Output the [X, Y] coordinate of the center of the cell containing the given text.  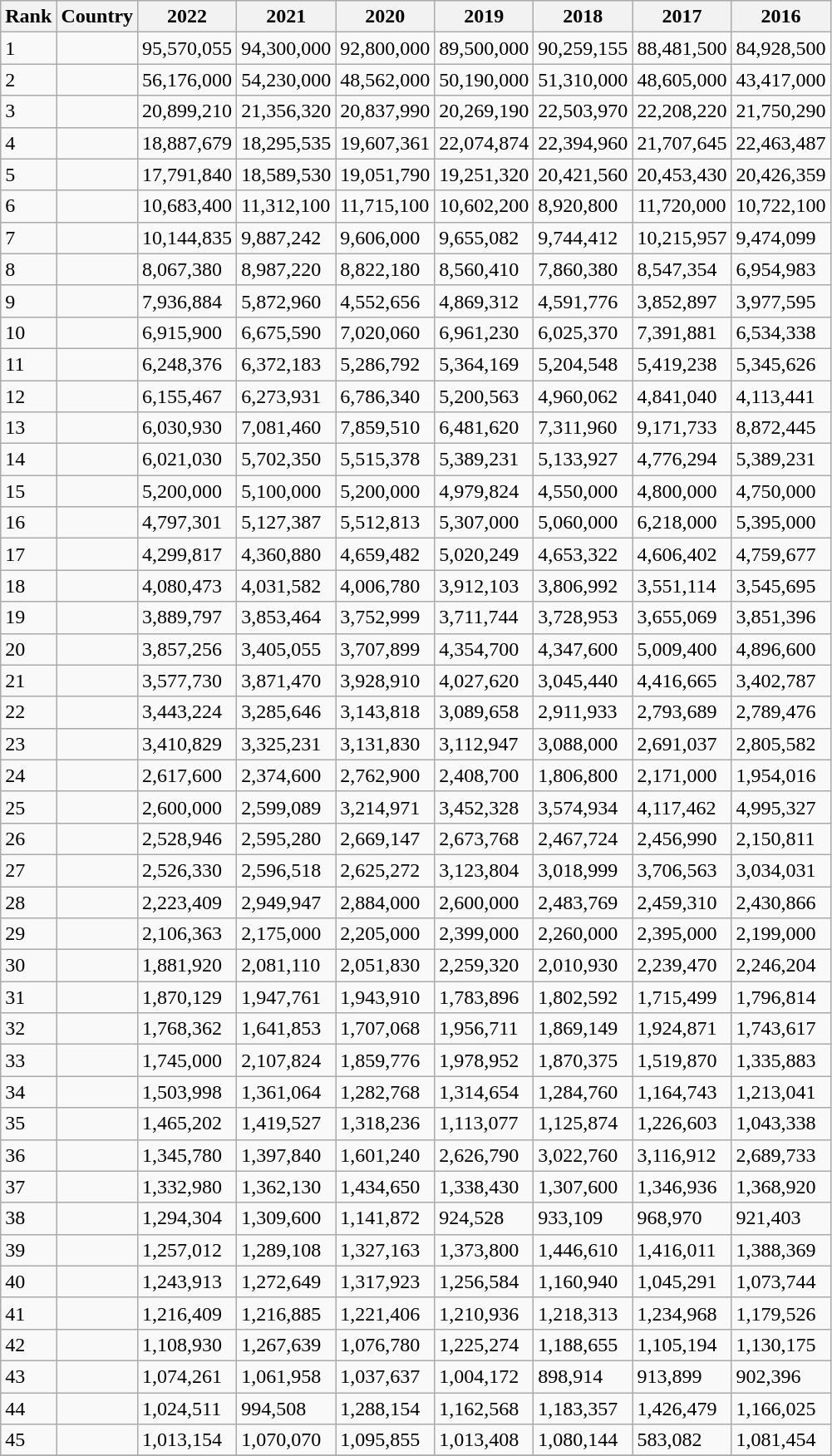
2,408,700 [484, 775]
2018 [583, 17]
7,020,060 [386, 332]
2,150,811 [781, 839]
924,528 [484, 1218]
1,234,968 [682, 1313]
6,372,183 [286, 364]
4,776,294 [682, 460]
1,073,744 [781, 1281]
2,467,724 [583, 839]
7,391,881 [682, 332]
4,031,582 [286, 586]
2017 [682, 17]
41 [28, 1313]
4 [28, 143]
37 [28, 1187]
4,006,780 [386, 586]
2,239,470 [682, 966]
3,131,830 [386, 744]
10,144,835 [188, 238]
4,552,656 [386, 301]
6,915,900 [188, 332]
3,551,114 [682, 586]
3,889,797 [188, 617]
8,547,354 [682, 269]
14 [28, 460]
2,626,790 [484, 1155]
2,199,000 [781, 934]
35 [28, 1124]
27 [28, 870]
5,512,813 [386, 523]
6,481,620 [484, 428]
10,683,400 [188, 206]
1,037,637 [386, 1376]
1,284,760 [583, 1092]
2019 [484, 17]
1,141,872 [386, 1218]
5,009,400 [682, 649]
2,259,320 [484, 966]
1,113,077 [484, 1124]
1,943,910 [386, 997]
5,133,927 [583, 460]
3,089,658 [484, 712]
2,395,000 [682, 934]
1,218,313 [583, 1313]
22,208,220 [682, 111]
6,248,376 [188, 364]
38 [28, 1218]
2,526,330 [188, 870]
2,669,147 [386, 839]
1,282,768 [386, 1092]
20 [28, 649]
1,416,011 [682, 1250]
994,508 [286, 1409]
1,070,070 [286, 1440]
5,515,378 [386, 460]
2020 [386, 17]
1,080,144 [583, 1440]
902,396 [781, 1376]
6,273,931 [286, 396]
3,112,947 [484, 744]
18,589,530 [286, 175]
39 [28, 1250]
2,625,272 [386, 870]
3,655,069 [682, 617]
31 [28, 997]
5,872,960 [286, 301]
10,722,100 [781, 206]
56,176,000 [188, 80]
11,720,000 [682, 206]
1,707,068 [386, 1029]
34 [28, 1092]
1,870,129 [188, 997]
1,601,240 [386, 1155]
1,345,780 [188, 1155]
26 [28, 839]
4,659,482 [386, 554]
1,806,800 [583, 775]
3,728,953 [583, 617]
898,914 [583, 1376]
4,360,880 [286, 554]
7,860,380 [583, 269]
1,332,980 [188, 1187]
12 [28, 396]
4,750,000 [781, 491]
5,020,249 [484, 554]
4,080,473 [188, 586]
30 [28, 966]
1,210,936 [484, 1313]
3,410,829 [188, 744]
8,560,410 [484, 269]
1,216,885 [286, 1313]
4,347,600 [583, 649]
1,125,874 [583, 1124]
1,743,617 [781, 1029]
8 [28, 269]
3,045,440 [583, 681]
48,562,000 [386, 80]
968,970 [682, 1218]
10,602,200 [484, 206]
1,272,649 [286, 1281]
2,673,768 [484, 839]
2,949,947 [286, 902]
3,706,563 [682, 870]
2,617,600 [188, 775]
1,768,362 [188, 1029]
1,434,650 [386, 1187]
3,853,464 [286, 617]
1,166,025 [781, 1409]
2,483,769 [583, 902]
6 [28, 206]
3,752,999 [386, 617]
2,762,900 [386, 775]
9,474,099 [781, 238]
84,928,500 [781, 48]
1,226,603 [682, 1124]
1,243,913 [188, 1281]
6,155,467 [188, 396]
22,394,960 [583, 143]
2,911,933 [583, 712]
1,869,149 [583, 1029]
1,074,261 [188, 1376]
3,034,031 [781, 870]
1,796,814 [781, 997]
4,800,000 [682, 491]
5,100,000 [286, 491]
20,269,190 [484, 111]
Country [97, 17]
40 [28, 1281]
20,837,990 [386, 111]
1,947,761 [286, 997]
1,802,592 [583, 997]
2,528,946 [188, 839]
88,481,500 [682, 48]
1,859,776 [386, 1060]
4,299,817 [188, 554]
24 [28, 775]
5,060,000 [583, 523]
2016 [781, 17]
1,881,920 [188, 966]
7,859,510 [386, 428]
2,805,582 [781, 744]
6,218,000 [682, 523]
3,857,256 [188, 649]
3,214,971 [386, 807]
2,689,733 [781, 1155]
2,430,866 [781, 902]
1,162,568 [484, 1409]
2,456,990 [682, 839]
6,786,340 [386, 396]
43 [28, 1376]
90,259,155 [583, 48]
4,550,000 [583, 491]
7,936,884 [188, 301]
2,884,000 [386, 902]
3,852,897 [682, 301]
1,335,883 [781, 1060]
3,088,000 [583, 744]
1,361,064 [286, 1092]
48,605,000 [682, 80]
1,641,853 [286, 1029]
10,215,957 [682, 238]
2021 [286, 17]
6,030,930 [188, 428]
1,397,840 [286, 1155]
3,405,055 [286, 649]
1,105,194 [682, 1345]
6,961,230 [484, 332]
3,452,328 [484, 807]
2,107,824 [286, 1060]
6,534,338 [781, 332]
4,979,824 [484, 491]
1,318,236 [386, 1124]
921,403 [781, 1218]
22,463,487 [781, 143]
9 [28, 301]
1,108,930 [188, 1345]
1,870,375 [583, 1060]
32 [28, 1029]
5,286,792 [386, 364]
3,871,470 [286, 681]
1,338,430 [484, 1187]
3,022,760 [583, 1155]
20,453,430 [682, 175]
2,223,409 [188, 902]
4,606,402 [682, 554]
2,691,037 [682, 744]
50,190,000 [484, 80]
1,213,041 [781, 1092]
1,164,743 [682, 1092]
51,310,000 [583, 80]
3,443,224 [188, 712]
1,309,600 [286, 1218]
17 [28, 554]
45 [28, 1440]
2,246,204 [781, 966]
21,356,320 [286, 111]
4,797,301 [188, 523]
3,928,910 [386, 681]
5,419,238 [682, 364]
3,977,595 [781, 301]
1,013,408 [484, 1440]
3,711,744 [484, 617]
25 [28, 807]
9,171,733 [682, 428]
5 [28, 175]
1,307,600 [583, 1187]
11,715,100 [386, 206]
Rank [28, 17]
21,707,645 [682, 143]
1,221,406 [386, 1313]
2,374,600 [286, 775]
1,289,108 [286, 1250]
18 [28, 586]
4,117,462 [682, 807]
28 [28, 902]
15 [28, 491]
3,143,818 [386, 712]
6,021,030 [188, 460]
2,599,089 [286, 807]
17,791,840 [188, 175]
5,345,626 [781, 364]
6,675,590 [286, 332]
19 [28, 617]
1,045,291 [682, 1281]
9,744,412 [583, 238]
19,607,361 [386, 143]
2,793,689 [682, 712]
1,745,000 [188, 1060]
1,388,369 [781, 1250]
2,789,476 [781, 712]
4,841,040 [682, 396]
2,051,830 [386, 966]
3,325,231 [286, 744]
92,800,000 [386, 48]
3 [28, 111]
29 [28, 934]
1,061,958 [286, 1376]
18,295,535 [286, 143]
1,081,454 [781, 1440]
9,606,000 [386, 238]
1,373,800 [484, 1250]
19,051,790 [386, 175]
1,257,012 [188, 1250]
10 [28, 332]
11 [28, 364]
1,004,172 [484, 1376]
1,225,274 [484, 1345]
21 [28, 681]
2,399,000 [484, 934]
6,954,983 [781, 269]
94,300,000 [286, 48]
2,595,280 [286, 839]
2022 [188, 17]
1,446,610 [583, 1250]
4,869,312 [484, 301]
42 [28, 1345]
1,160,940 [583, 1281]
7 [28, 238]
11,312,100 [286, 206]
2,459,310 [682, 902]
1,317,923 [386, 1281]
4,113,441 [781, 396]
4,653,322 [583, 554]
4,995,327 [781, 807]
2,260,000 [583, 934]
583,082 [682, 1440]
2 [28, 80]
5,364,169 [484, 364]
5,702,350 [286, 460]
20,421,560 [583, 175]
933,109 [583, 1218]
43,417,000 [781, 80]
3,116,912 [682, 1155]
1,314,654 [484, 1092]
33 [28, 1060]
3,577,730 [188, 681]
5,395,000 [781, 523]
36 [28, 1155]
1,183,357 [583, 1409]
1,465,202 [188, 1124]
1,954,016 [781, 775]
3,851,396 [781, 617]
1,288,154 [386, 1409]
21,750,290 [781, 111]
4,027,620 [484, 681]
5,127,387 [286, 523]
1,715,499 [682, 997]
1,188,655 [583, 1345]
22,503,970 [583, 111]
4,354,700 [484, 649]
3,707,899 [386, 649]
1,503,998 [188, 1092]
4,591,776 [583, 301]
3,574,934 [583, 807]
3,123,804 [484, 870]
89,500,000 [484, 48]
1,267,639 [286, 1345]
1,024,511 [188, 1409]
1,519,870 [682, 1060]
1,956,711 [484, 1029]
4,960,062 [583, 396]
1,294,304 [188, 1218]
18,887,679 [188, 143]
1,095,855 [386, 1440]
1,783,896 [484, 997]
1,216,409 [188, 1313]
1,346,936 [682, 1187]
2,171,000 [682, 775]
4,416,665 [682, 681]
9,887,242 [286, 238]
44 [28, 1409]
8,987,220 [286, 269]
3,545,695 [781, 586]
5,204,548 [583, 364]
19,251,320 [484, 175]
95,570,055 [188, 48]
5,307,000 [484, 523]
16 [28, 523]
1,978,952 [484, 1060]
13 [28, 428]
1,179,526 [781, 1313]
5,200,563 [484, 396]
2,205,000 [386, 934]
6,025,370 [583, 332]
4,896,600 [781, 649]
3,806,992 [583, 586]
3,018,999 [583, 870]
1,924,871 [682, 1029]
3,285,646 [286, 712]
1,368,920 [781, 1187]
2,081,110 [286, 966]
1 [28, 48]
1,327,163 [386, 1250]
1,013,154 [188, 1440]
8,822,180 [386, 269]
7,081,460 [286, 428]
2,106,363 [188, 934]
2,596,518 [286, 870]
1,130,175 [781, 1345]
1,362,130 [286, 1187]
1,043,338 [781, 1124]
1,426,479 [682, 1409]
1,076,780 [386, 1345]
7,311,960 [583, 428]
22,074,874 [484, 143]
20,426,359 [781, 175]
4,759,677 [781, 554]
3,402,787 [781, 681]
20,899,210 [188, 111]
3,912,103 [484, 586]
913,899 [682, 1376]
54,230,000 [286, 80]
1,419,527 [286, 1124]
8,067,380 [188, 269]
2,175,000 [286, 934]
22 [28, 712]
8,872,445 [781, 428]
23 [28, 744]
8,920,800 [583, 206]
2,010,930 [583, 966]
1,256,584 [484, 1281]
9,655,082 [484, 238]
